Return the [X, Y] coordinate for the center point of the cell that contains the specified text.  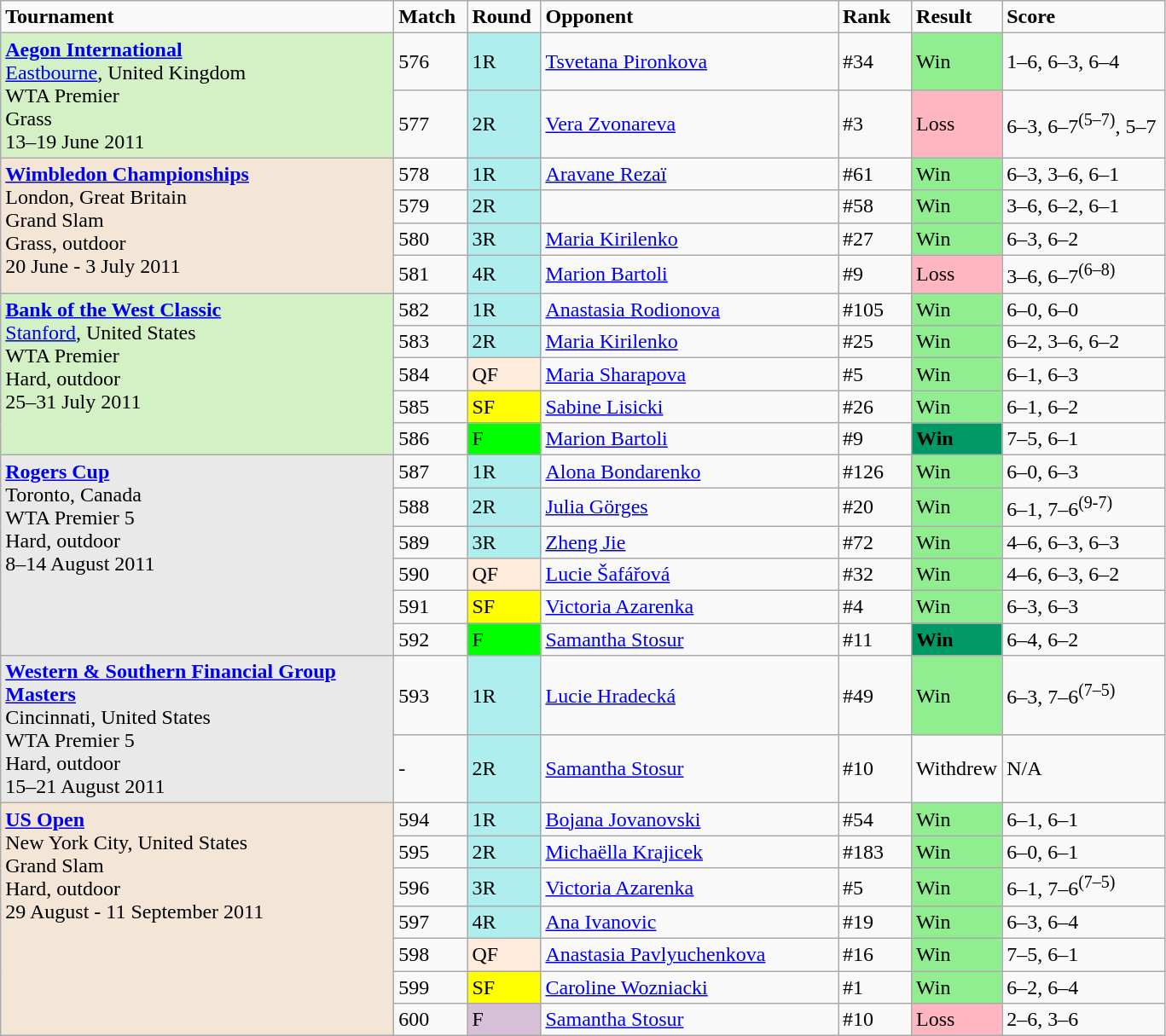
577 [431, 124]
1–6, 6–3, 6–4 [1083, 61]
580 [431, 239]
579 [431, 206]
Sabine Lisicki [689, 407]
Vera Zvonareva [689, 124]
6–0, 6–3 [1083, 472]
581 [431, 275]
Round [504, 17]
588 [431, 506]
6–3, 7–6(7–5) [1083, 696]
Julia Görges [689, 506]
4–6, 6–3, 6–2 [1083, 575]
Bank of the West Classic Stanford, United StatesWTA PremierHard, outdoor25–31 July 2011 [198, 374]
6–0, 6–1 [1083, 852]
#27 [874, 239]
#34 [874, 61]
#32 [874, 575]
6–2, 3–6, 6–2 [1083, 342]
#26 [874, 407]
6–3, 6–7(5–7), 5–7 [1083, 124]
Match [431, 17]
587 [431, 472]
583 [431, 342]
596 [431, 887]
Opponent [689, 17]
6–1, 6–2 [1083, 407]
6–3, 3–6, 6–1 [1083, 174]
N/A [1083, 769]
593 [431, 696]
#126 [874, 472]
Wimbledon Championships London, Great Britain Grand Slam Grass, outdoor 20 June - 3 July 2011 [198, 225]
Alona Bondarenko [689, 472]
6–0, 6–0 [1083, 310]
Tournament [198, 17]
Anastasia Rodionova [689, 310]
#1 [874, 987]
Anastasia Pavlyuchenkova [689, 955]
Lucie Šafářová [689, 575]
#25 [874, 342]
Maria Sharapova [689, 374]
3–6, 6–2, 6–1 [1083, 206]
#20 [874, 506]
2–6, 3–6 [1083, 1020]
Western & Southern Financial Group Masters Cincinnati, United States WTA Premier 5 Hard, outdoor 15–21 August 2011 [198, 730]
595 [431, 852]
4–6, 6–3, 6–3 [1083, 542]
Aegon International Eastbourne, United KingdomWTA PremierGrass13–19 June 2011 [198, 95]
#19 [874, 923]
6–3, 6–3 [1083, 607]
Lucie Hradecká [689, 696]
6–1, 6–3 [1083, 374]
Result [957, 17]
578 [431, 174]
Aravane Rezaï [689, 174]
6–3, 6–4 [1083, 923]
599 [431, 987]
Ana Ivanovic [689, 923]
Score [1083, 17]
#3 [874, 124]
Bojana Jovanovski [689, 819]
#183 [874, 852]
#61 [874, 174]
585 [431, 407]
597 [431, 923]
#58 [874, 206]
#105 [874, 310]
Withdrew [957, 769]
6–3, 6–2 [1083, 239]
594 [431, 819]
- [431, 769]
#11 [874, 640]
6–1, 6–1 [1083, 819]
591 [431, 607]
6–4, 6–2 [1083, 640]
592 [431, 640]
586 [431, 439]
#54 [874, 819]
#49 [874, 696]
Rogers Cup Toronto, Canada WTA Premier 5 Hard, outdoor 8–14 August 2011 [198, 556]
590 [431, 575]
Caroline Wozniacki [689, 987]
600 [431, 1020]
598 [431, 955]
584 [431, 374]
#4 [874, 607]
576 [431, 61]
Tsvetana Pironkova [689, 61]
589 [431, 542]
582 [431, 310]
6–2, 6–4 [1083, 987]
6–1, 7–6(7–5) [1083, 887]
#72 [874, 542]
Zheng Jie [689, 542]
Michaëlla Krajicek [689, 852]
3–6, 6–7(6–8) [1083, 275]
#16 [874, 955]
US Open New York City, United States Grand Slam Hard, outdoor 29 August - 11 September 2011 [198, 919]
6–1, 7–6(9-7) [1083, 506]
Rank [874, 17]
